Locate the cell with the specified text and output its (X, Y) center coordinate. 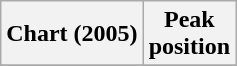
Chart (2005) (72, 34)
Peakposition (189, 34)
